Scan for the cell matching the given text and deliver its [X, Y] coordinate at center. 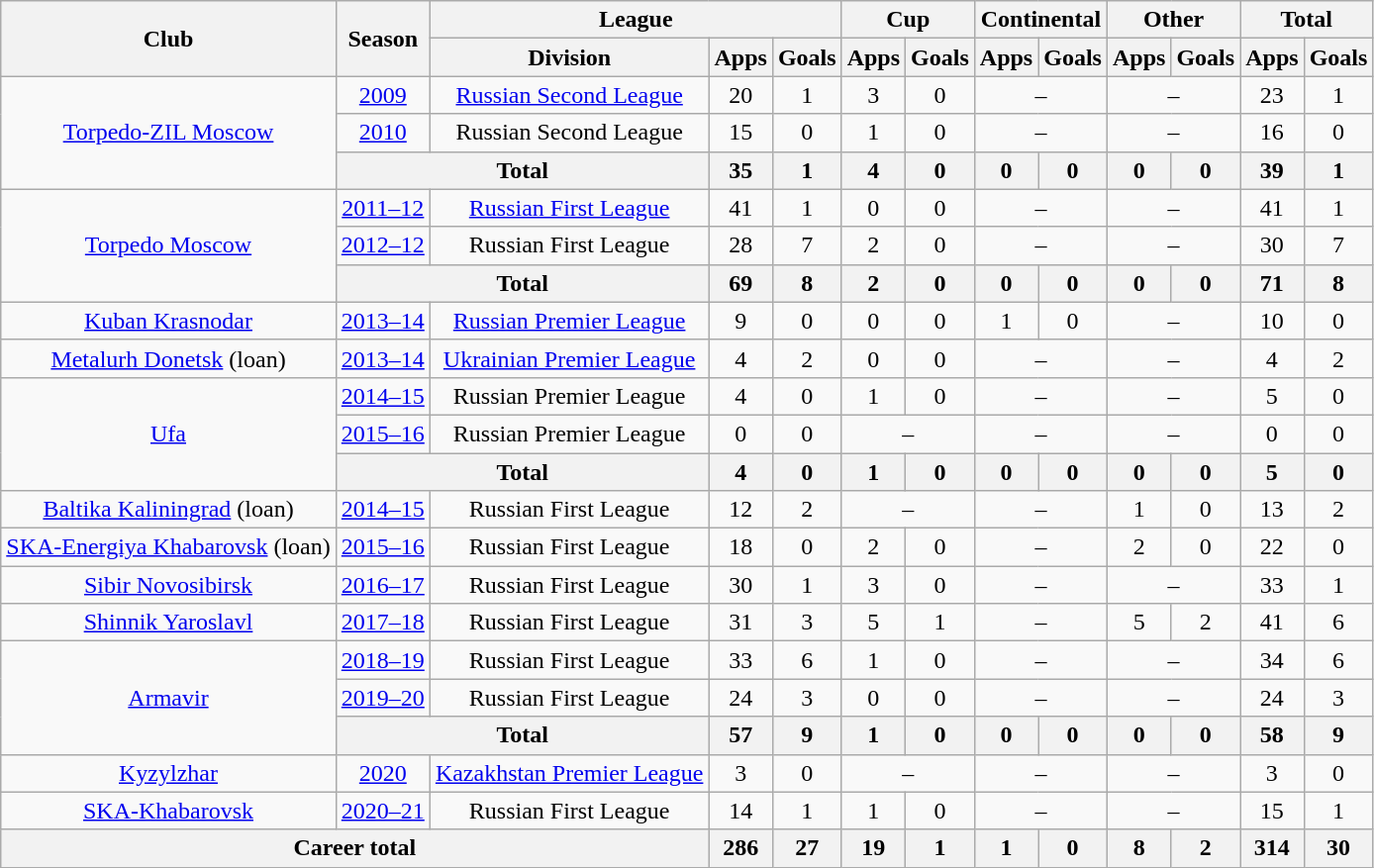
58 [1272, 735]
Career total [354, 848]
19 [873, 848]
2019–20 [382, 698]
League [636, 20]
13 [1272, 510]
Metalurh Donetsk (loan) [168, 358]
10 [1272, 321]
71 [1272, 283]
2018–19 [382, 660]
14 [740, 811]
39 [1272, 170]
Division [569, 57]
35 [740, 170]
28 [740, 245]
Ukrainian Premier League [569, 358]
Sibir Novosibirsk [168, 585]
Other [1173, 20]
Kuban Krasnodar [168, 321]
286 [740, 848]
34 [1272, 660]
2020–21 [382, 811]
Ufa [168, 434]
27 [807, 848]
Torpedo-ZIL Moscow [168, 133]
Shinnik Yaroslavl [168, 623]
20 [740, 95]
Armavir [168, 698]
Kyzylzhar [168, 773]
SKA-Energiya Khabarovsk (loan) [168, 547]
Cup [908, 20]
Torpedo Moscow [168, 245]
Season [382, 39]
31 [740, 623]
314 [1272, 848]
12 [740, 510]
2009 [382, 95]
Baltika Kaliningrad (loan) [168, 510]
Club [168, 39]
18 [740, 547]
16 [1272, 133]
SKA-Khabarovsk [168, 811]
2020 [382, 773]
69 [740, 283]
Continental [1040, 20]
2012–12 [382, 245]
23 [1272, 95]
2011–12 [382, 208]
2017–18 [382, 623]
2016–17 [382, 585]
22 [1272, 547]
Kazakhstan Premier League [569, 773]
2010 [382, 133]
57 [740, 735]
